From the cell containing the given text, extract its center point as (X, Y) coordinate. 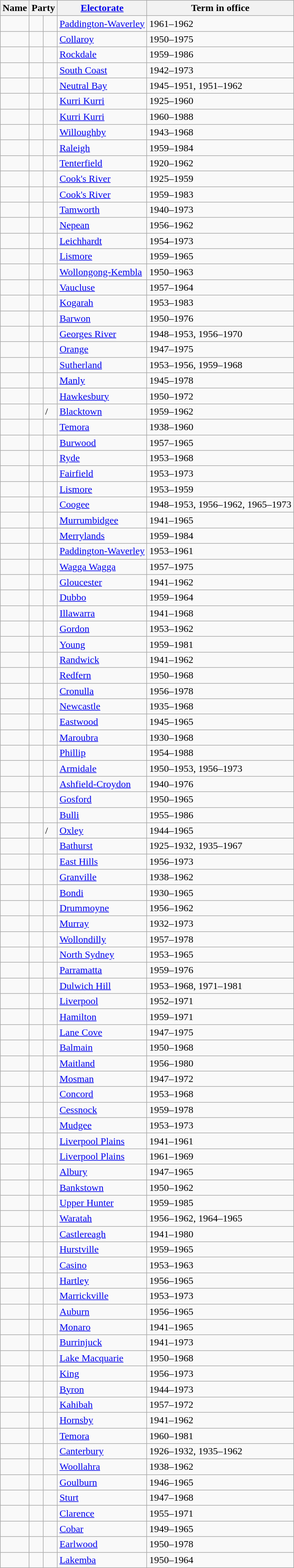
1953–1968, 1971–1981 (220, 986)
1930–1968 (220, 738)
1954–1973 (220, 241)
Byron (102, 1389)
Murray (102, 923)
Bathurst (102, 846)
Mudgee (102, 1125)
Maroubra (102, 738)
1948–1953, 1956–1962, 1965–1973 (220, 505)
Redfern (102, 675)
1944–1973 (220, 1389)
Vaucluse (102, 287)
Bondi (102, 892)
Marrickville (102, 1296)
1950–1962 (220, 1188)
Gloucester (102, 582)
1950–1972 (220, 396)
1959–1964 (220, 598)
1957–1964 (220, 287)
Dulwich Hill (102, 986)
1953–1965 (220, 955)
Merrylands (102, 536)
1953–1983 (220, 303)
1950–1964 (220, 1560)
Name (15, 8)
Granville (102, 877)
Hurstville (102, 1250)
Canterbury (102, 1451)
Wagga Wagga (102, 567)
Drummoyne (102, 908)
Bankstown (102, 1188)
Rockdale (102, 55)
Balmain (102, 1048)
1959–1976 (220, 970)
1945–1965 (220, 722)
Woollahra (102, 1467)
1960–1988 (220, 117)
Tenterfield (102, 163)
1945–1951, 1951–1962 (220, 86)
1956–1978 (220, 691)
1950–1953, 1956–1973 (220, 769)
Wollondilly (102, 939)
Manly (102, 380)
Lane Cove (102, 1032)
Newcastle (102, 707)
Auburn (102, 1312)
East Hills (102, 861)
1956–1962, 1964–1965 (220, 1219)
1959–1986 (220, 55)
1941–1968 (220, 613)
1941–1973 (220, 1343)
1947–1968 (220, 1498)
1947–1965 (220, 1172)
1953–1961 (220, 551)
1955–1986 (220, 815)
Murrumbidgee (102, 520)
Sutherland (102, 365)
1925–1959 (220, 179)
Cronulla (102, 691)
Dubbo (102, 598)
Phillip (102, 753)
1930–1965 (220, 892)
Burrinjuck (102, 1343)
1935–1968 (220, 707)
Maitland (102, 1063)
1956–1980 (220, 1063)
1953–1962 (220, 629)
Sturt (102, 1498)
Kogarah (102, 303)
Mosman (102, 1079)
King (102, 1374)
1949–1965 (220, 1529)
Parramatta (102, 970)
1959–1981 (220, 644)
Raleigh (102, 148)
1961–1969 (220, 1156)
1944–1965 (220, 830)
Bulli (102, 815)
Eastwood (102, 722)
1943–1968 (220, 132)
1953–1956, 1959–1968 (220, 365)
Barwon (102, 318)
South Coast (102, 70)
1947–1972 (220, 1079)
1942–1973 (220, 70)
1940–1976 (220, 784)
Gosford (102, 799)
Albury (102, 1172)
1954–1988 (220, 753)
1940–1973 (220, 210)
1957–1978 (220, 939)
1959–1978 (220, 1110)
Willoughby (102, 132)
1960–1981 (220, 1435)
Tamworth (102, 210)
1950–1965 (220, 799)
Leichhardt (102, 241)
Hawkesbury (102, 396)
1950–1976 (220, 318)
Cobar (102, 1529)
1953–1963 (220, 1265)
Hamilton (102, 1017)
Monaro (102, 1327)
Casino (102, 1265)
1920–1962 (220, 163)
Fairfield (102, 474)
Collaroy (102, 39)
Concord (102, 1094)
Burwood (102, 442)
1959–1983 (220, 194)
1950–1963 (220, 272)
1926–1932, 1935–1962 (220, 1451)
1950–1978 (220, 1544)
1938–1960 (220, 427)
1959–1971 (220, 1017)
Electorate (102, 8)
Coogee (102, 505)
Neutral Bay (102, 86)
Waratah (102, 1219)
Randwick (102, 660)
Young (102, 644)
1941–1980 (220, 1234)
Nepean (102, 225)
1925–1932, 1935–1967 (220, 846)
Hornsby (102, 1420)
1959–1985 (220, 1203)
1957–1965 (220, 442)
Term in office (220, 8)
Cessnock (102, 1110)
Orange (102, 349)
Lakemba (102, 1560)
1932–1973 (220, 923)
Castlereagh (102, 1234)
Hartley (102, 1281)
Kahibah (102, 1405)
1925–1960 (220, 101)
Illawarra (102, 613)
Lake Macquarie (102, 1358)
1946–1965 (220, 1482)
1945–1978 (220, 380)
Armidale (102, 769)
Georges River (102, 334)
Upper Hunter (102, 1203)
1952–1971 (220, 1001)
Earlwood (102, 1544)
Party (43, 8)
1948–1953, 1956–1970 (220, 334)
Blacktown (102, 411)
1953–1959 (220, 489)
1941–1961 (220, 1141)
Gordon (102, 629)
Liverpool (102, 1001)
Clarence (102, 1513)
North Sydney (102, 955)
Oxley (102, 830)
Ashfield-Croydon (102, 784)
1955–1971 (220, 1513)
Wollongong-Kembla (102, 272)
1950–1975 (220, 39)
Ryde (102, 458)
1957–1975 (220, 567)
1961–1962 (220, 24)
1957–1972 (220, 1405)
1959–1962 (220, 411)
Goulburn (102, 1482)
